Locate the cell with the specified text and output its (X, Y) center coordinate. 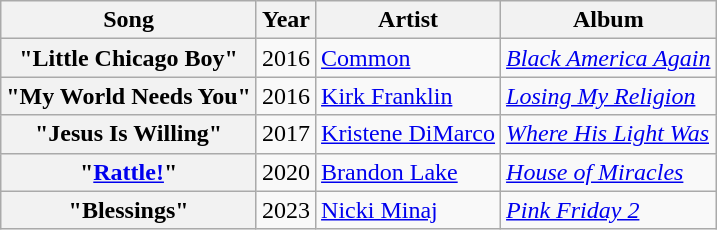
Losing My Religion (608, 96)
Song (129, 20)
"My World Needs You" (129, 96)
Nicki Minaj (408, 210)
2023 (286, 210)
Kristene DiMarco (408, 134)
2017 (286, 134)
Where His Light Was (608, 134)
House of Miracles (608, 172)
"Blessings" (129, 210)
Black America Again (608, 58)
Kirk Franklin (408, 96)
"Jesus Is Willing" (129, 134)
Brandon Lake (408, 172)
Pink Friday 2 (608, 210)
Year (286, 20)
Album (608, 20)
Common (408, 58)
Artist (408, 20)
"Little Chicago Boy" (129, 58)
2020 (286, 172)
"Rattle!" (129, 172)
